Scan for the cell matching the given text and deliver its (x, y) coordinate at center. 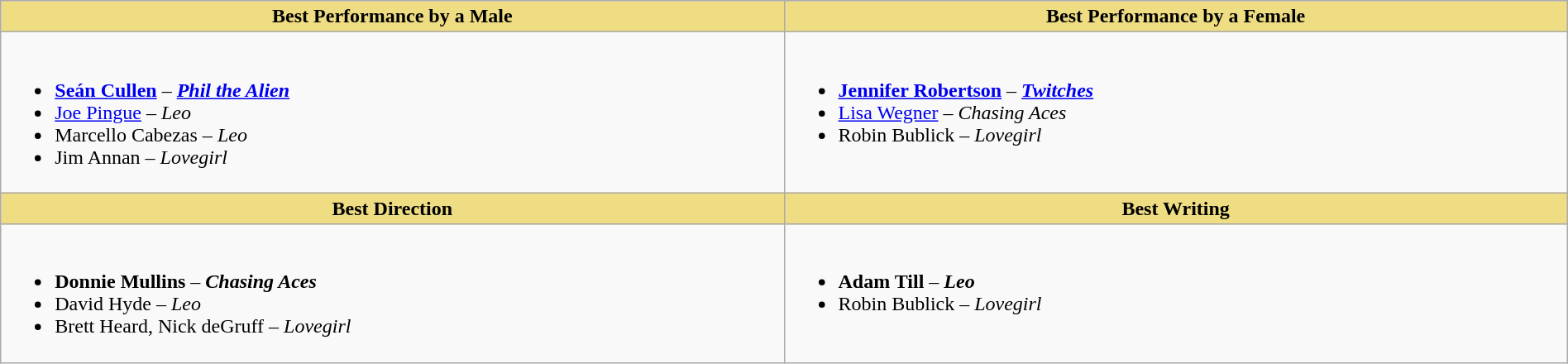
Adam Till – LeoRobin Bublick – Lovegirl (1176, 293)
Seán Cullen – Phil the AlienJoe Pingue – LeoMarcello Cabezas – LeoJim Annan – Lovegirl (392, 113)
Best Performance by a Female (1176, 17)
Jennifer Robertson – TwitchesLisa Wegner – Chasing AcesRobin Bublick – Lovegirl (1176, 113)
Best Writing (1176, 208)
Best Performance by a Male (392, 17)
Donnie Mullins – Chasing AcesDavid Hyde – LeoBrett Heard, Nick deGruff – Lovegirl (392, 293)
Best Direction (392, 208)
